Scan for the cell matching the given text and deliver its (X, Y) coordinate at center. 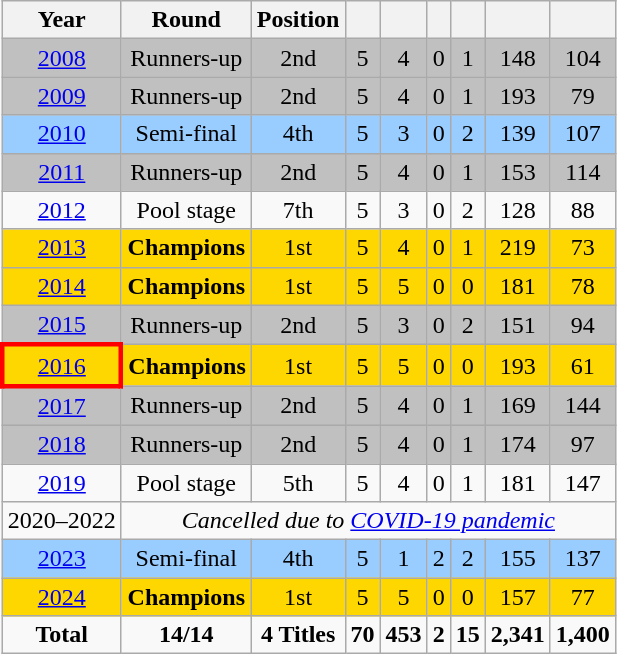
7th (298, 210)
61 (582, 366)
151 (518, 325)
Cancelled due to COVID-19 pandemic (368, 521)
219 (518, 248)
2,341 (518, 635)
2008 (62, 58)
128 (518, 210)
73 (582, 248)
14/14 (186, 635)
2016 (62, 366)
169 (518, 406)
157 (518, 597)
2015 (62, 325)
Total (62, 635)
78 (582, 286)
88 (582, 210)
2009 (62, 96)
Round (186, 20)
77 (582, 597)
2012 (62, 210)
155 (518, 559)
4 Titles (298, 635)
153 (518, 172)
174 (518, 444)
104 (582, 58)
139 (518, 134)
2024 (62, 597)
5th (298, 483)
147 (582, 483)
1,400 (582, 635)
453 (404, 635)
137 (582, 559)
94 (582, 325)
15 (468, 635)
79 (582, 96)
2010 (62, 134)
107 (582, 134)
2020–2022 (62, 521)
2011 (62, 172)
Position (298, 20)
2013 (62, 248)
Year (62, 20)
70 (362, 635)
148 (518, 58)
114 (582, 172)
97 (582, 444)
2014 (62, 286)
2023 (62, 559)
2019 (62, 483)
2017 (62, 406)
2018 (62, 444)
144 (582, 406)
